Determine the [x, y] coordinate at the center of the cell enclosing the given text.  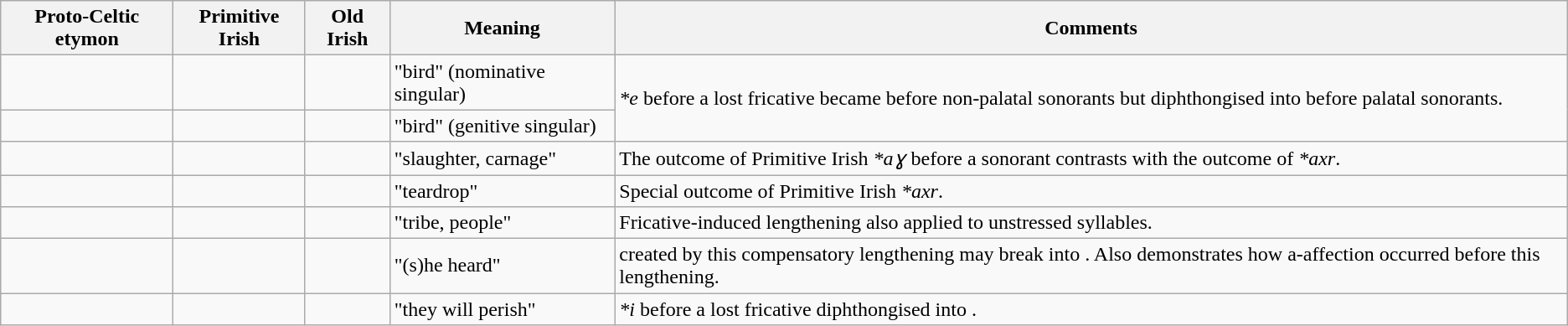
Proto-Celtic etymon [87, 28]
Meaning [503, 28]
"slaughter, carnage" [503, 158]
Comments [1091, 28]
*e before a lost fricative became before non-palatal sonorants but diphthongised into before palatal sonorants. [1091, 99]
Special outcome of Primitive Irish *axr. [1091, 190]
"bird" (genitive singular) [503, 126]
"bird" (nominative singular) [503, 82]
The outcome of Primitive Irish *aɣ before a sonorant contrasts with the outcome of *axr. [1091, 158]
Primitive Irish [240, 28]
"tribe, people" [503, 223]
"teardrop" [503, 190]
*i before a lost fricative diphthongised into . [1091, 309]
"they will perish" [503, 309]
created by this compensatory lengthening may break into . Also demonstrates how a-affection occurred before this lengthening. [1091, 266]
"(s)he heard" [503, 266]
Fricative-induced lengthening also applied to unstressed syllables. [1091, 223]
Old Irish [347, 28]
